Identify which cell holds the provided text, then report its (x, y) central coordinate. 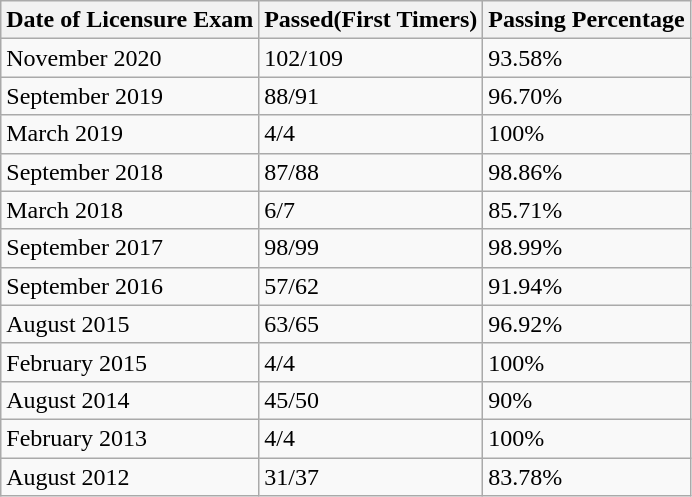
98.99% (586, 248)
November 2020 (130, 58)
September 2016 (130, 286)
93.58% (586, 58)
Passed(First Timers) (371, 20)
September 2018 (130, 172)
September 2017 (130, 248)
85.71% (586, 210)
87/88 (371, 172)
102/109 (371, 58)
98.86% (586, 172)
91.94% (586, 286)
83.78% (586, 477)
September 2019 (130, 96)
Date of Licensure Exam (130, 20)
88/91 (371, 96)
Passing Percentage (586, 20)
6/7 (371, 210)
90% (586, 400)
96.70% (586, 96)
February 2013 (130, 438)
45/50 (371, 400)
63/65 (371, 324)
96.92% (586, 324)
February 2015 (130, 362)
August 2015 (130, 324)
98/99 (371, 248)
31/37 (371, 477)
March 2018 (130, 210)
August 2014 (130, 400)
August 2012 (130, 477)
March 2019 (130, 134)
57/62 (371, 286)
